Scan for the cell matching the given text and deliver its [X, Y] coordinate at center. 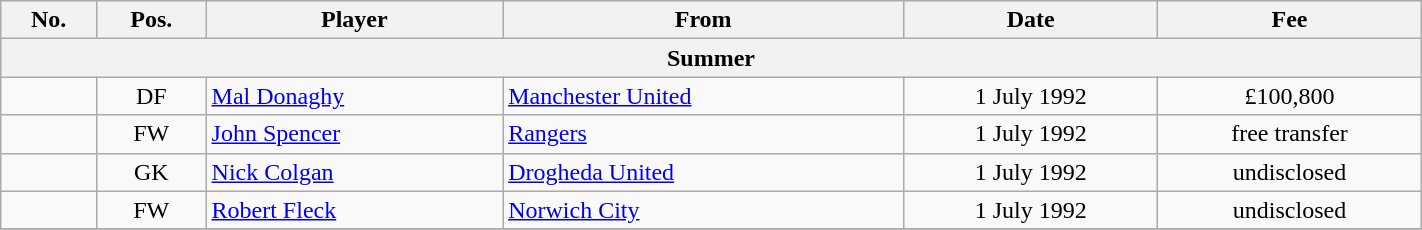
No. [49, 20]
Date [1031, 20]
Summer [711, 58]
Robert Fleck [354, 210]
Drogheda United [704, 172]
free transfer [1290, 134]
Pos. [152, 20]
Norwich City [704, 210]
Rangers [704, 134]
Manchester United [704, 96]
GK [152, 172]
Fee [1290, 20]
Player [354, 20]
From [704, 20]
Mal Donaghy [354, 96]
Nick Colgan [354, 172]
£100,800 [1290, 96]
DF [152, 96]
John Spencer [354, 134]
